Output the (X, Y) coordinate of the center of the cell containing the given text.  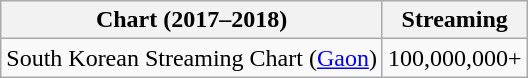
South Korean Streaming Chart (Gaon) (192, 58)
100,000,000+ (454, 58)
Chart (2017–2018) (192, 20)
Streaming (454, 20)
